Output the [X, Y] coordinate of the center of the cell containing the given text.  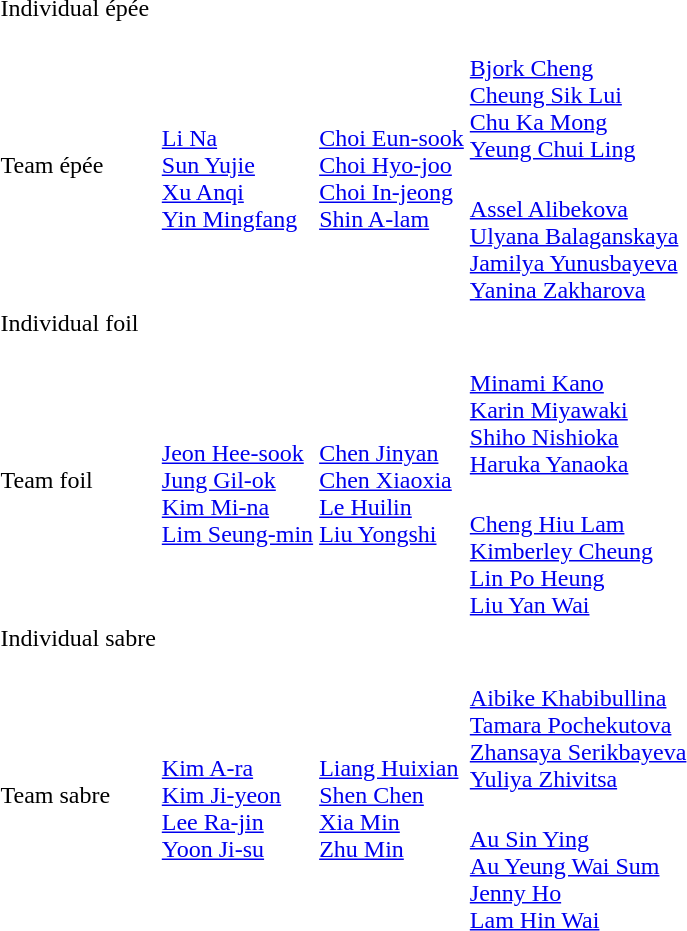
Choi Eun-sookChoi Hyo-jooChoi In-jeongShin A-lam [392, 166]
Li NaSun YujieXu AnqiYin Mingfang [237, 166]
Jeon Hee-sookJung Gil-okKim Mi-naLim Seung-min [237, 480]
Chen JinyanChen XiaoxiaLe HuilinLiu Yongshi [392, 480]
